Determine the (X, Y) coordinate at the center of the cell enclosing the given text.  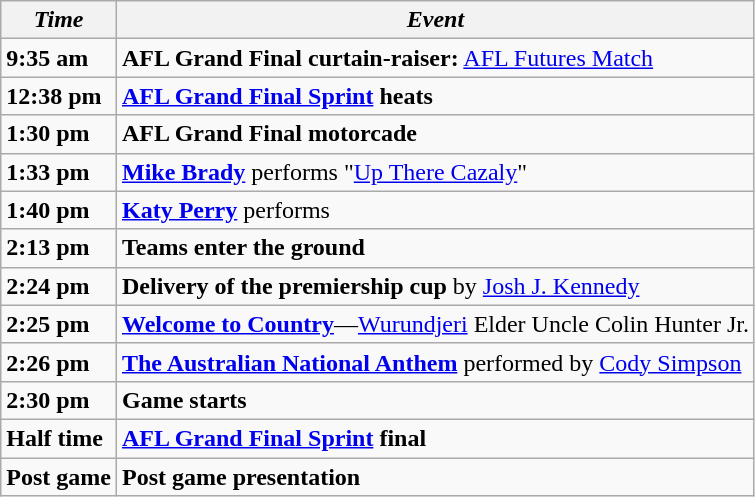
AFL Grand Final Sprint final (435, 438)
Post game presentation (435, 477)
2:30 pm (59, 400)
2:24 pm (59, 286)
The Australian National Anthem performed by Cody Simpson (435, 362)
Delivery of the premiership cup by Josh J. Kennedy (435, 286)
Time (59, 20)
12:38 pm (59, 96)
Post game (59, 477)
2:25 pm (59, 324)
1:40 pm (59, 210)
AFL Grand Final Sprint heats (435, 96)
Katy Perry performs (435, 210)
Half time (59, 438)
2:26 pm (59, 362)
1:30 pm (59, 134)
2:13 pm (59, 248)
Welcome to Country—Wurundjeri Elder Uncle Colin Hunter Jr. (435, 324)
Event (435, 20)
1:33 pm (59, 172)
Teams enter the ground (435, 248)
Game starts (435, 400)
Mike Brady performs "Up There Cazaly" (435, 172)
AFL Grand Final motorcade (435, 134)
AFL Grand Final curtain-raiser: AFL Futures Match (435, 58)
9:35 am (59, 58)
